Determine the [x, y] coordinate at the center of the cell enclosing the given text.  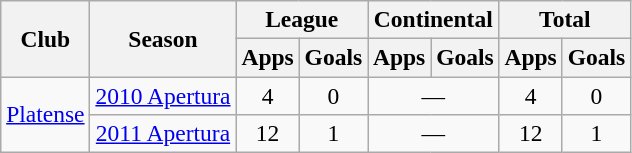
Season [163, 38]
Club [46, 38]
Total [565, 19]
League [302, 19]
Continental [434, 19]
2010 Apertura [163, 95]
Platense [46, 114]
2011 Apertura [163, 133]
